Output the [X, Y] coordinate of the center of the cell containing the given text.  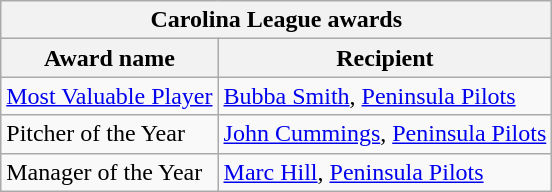
Recipient [385, 58]
Carolina League awards [276, 20]
Award name [110, 58]
Marc Hill, Peninsula Pilots [385, 172]
Bubba Smith, Peninsula Pilots [385, 96]
Most Valuable Player [110, 96]
Pitcher of the Year [110, 134]
Manager of the Year [110, 172]
John Cummings, Peninsula Pilots [385, 134]
